Search for the cell housing the specified text and yield its (x, y) center coordinate. 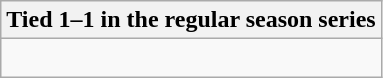
Tied 1–1 in the regular season series (191, 20)
